Identify which cell holds the provided text, then report its [X, Y] central coordinate. 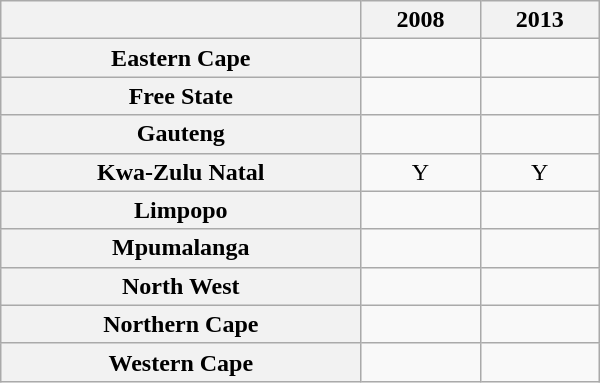
North West [181, 286]
Western Cape [181, 362]
Gauteng [181, 134]
Kwa-Zulu Natal [181, 172]
Northern Cape [181, 324]
Eastern Cape [181, 58]
2013 [540, 20]
Free State [181, 96]
Limpopo [181, 210]
2008 [420, 20]
Mpumalanga [181, 248]
